Identify which cell holds the provided text, then report its [X, Y] central coordinate. 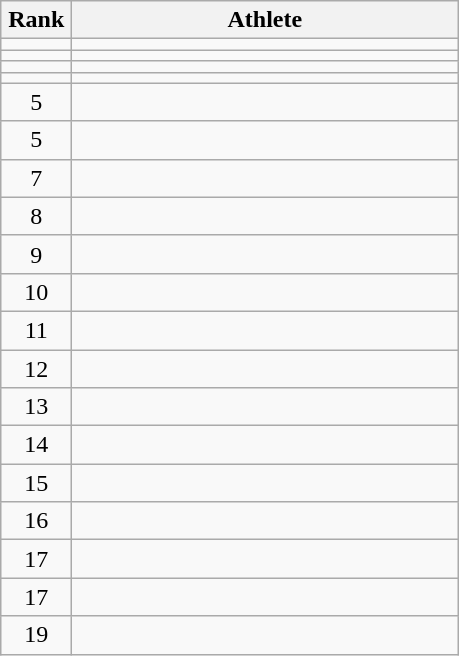
12 [36, 369]
14 [36, 445]
16 [36, 521]
11 [36, 330]
15 [36, 483]
19 [36, 635]
Rank [36, 20]
9 [36, 254]
13 [36, 407]
7 [36, 178]
10 [36, 292]
8 [36, 216]
Athlete [265, 20]
